Search for the cell housing the specified text and yield its (X, Y) center coordinate. 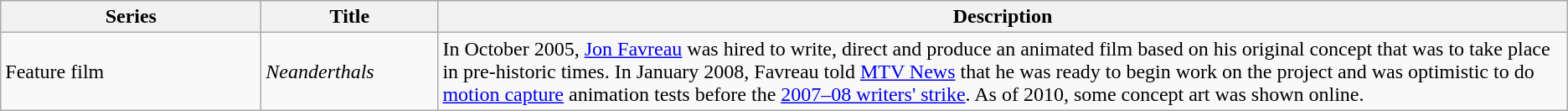
Series (131, 17)
Neanderthals (350, 71)
Feature film (131, 71)
Title (350, 17)
Description (1003, 17)
